From the cell containing the given text, extract its center point as (X, Y) coordinate. 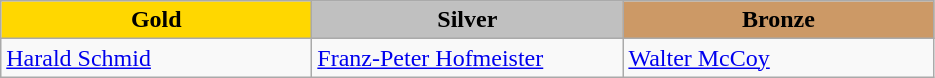
Gold (156, 20)
Silver (468, 20)
Walter McCoy (778, 58)
Bronze (778, 20)
Franz-Peter Hofmeister (468, 58)
Harald Schmid (156, 58)
